Identify which cell holds the provided text, then report its [X, Y] central coordinate. 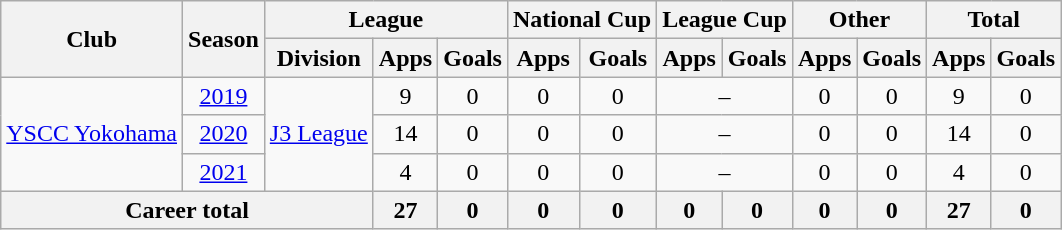
Club [92, 39]
J3 League [318, 134]
Division [318, 58]
YSCC Yokohama [92, 134]
Season [224, 39]
2019 [224, 96]
League [386, 20]
Other [859, 20]
National Cup [582, 20]
2021 [224, 172]
Career total [188, 210]
League Cup [725, 20]
2020 [224, 134]
Total [994, 20]
